Identify which cell holds the provided text, then report its (X, Y) central coordinate. 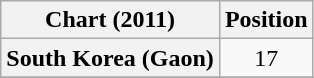
17 (266, 58)
Position (266, 20)
South Korea (Gaon) (110, 58)
Chart (2011) (110, 20)
